Detect which cell encompasses the target text, then output its [X, Y] center coordinate. 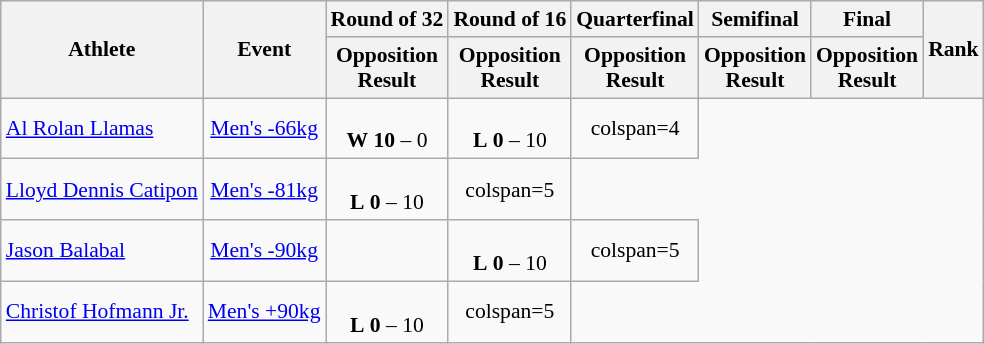
Jason Balabal [102, 250]
W 10 – 0 [388, 128]
Men's -66kg [264, 128]
Men's -81kg [264, 190]
Event [264, 50]
Christof Hofmann Jr. [102, 312]
Round of 32 [388, 19]
Final [867, 19]
Round of 16 [510, 19]
Lloyd Dennis Catipon [102, 190]
Men's +90kg [264, 312]
colspan=4 [635, 128]
Quarterfinal [635, 19]
Rank [954, 50]
Semifinal [755, 19]
Al Rolan Llamas [102, 128]
Athlete [102, 50]
Men's -90kg [264, 250]
